Capture the cell that displays the provided text and extract its [X, Y] central coordinate. 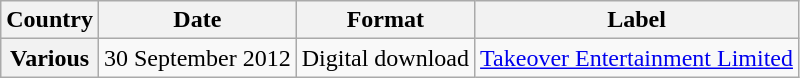
Format [385, 20]
Digital download [385, 58]
Takeover Entertainment Limited [637, 58]
Label [637, 20]
Various [50, 58]
30 September 2012 [197, 58]
Date [197, 20]
Country [50, 20]
